Output the (x, y) coordinate of the center of the cell containing the given text.  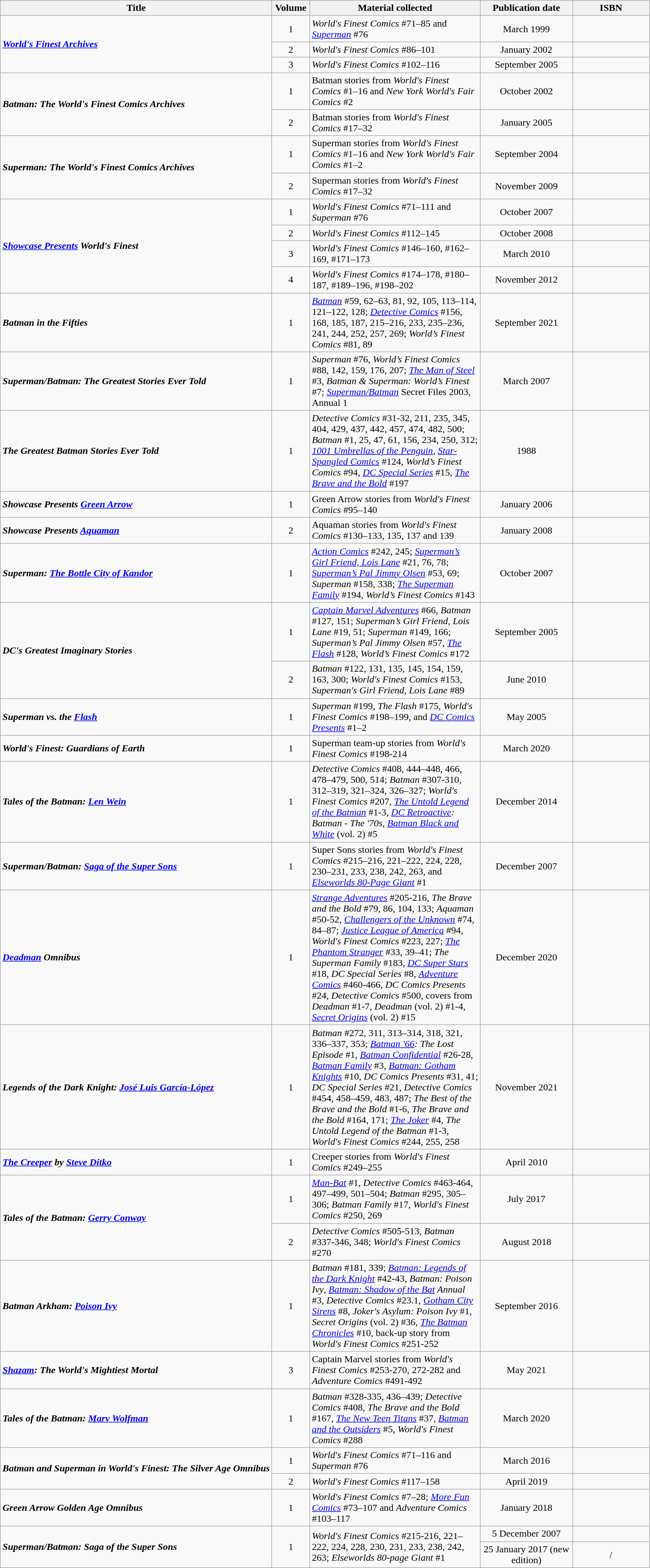
25 January 2017 (new edition) (526, 1554)
January 2006 (526, 504)
/ (611, 1554)
Detective Comics #505-513, Batman #337-346, 348; World's Finest Comics #270 (395, 1242)
September 2004 (526, 154)
World's Finest Comics #71–111 and Superman #76 (395, 212)
January 2018 (526, 1508)
Tales of the Batman: Gerry Conway (136, 1218)
April 2010 (526, 1162)
March 2016 (526, 1461)
October 2002 (526, 91)
Showcase Presents Aquaman (136, 531)
January 2008 (526, 531)
September 2016 (526, 1306)
Superman #199, The Flash #175, World's Finest Comics #198–199, and DC Comics Presents #1–2 (395, 717)
Superman stories from World's Finest Comics #1–16 and New York World's Fair Comics #1–2 (395, 154)
November 2009 (526, 186)
Deadman Omnibus (136, 958)
Superman stories from World's Finest Comics #17–32 (395, 186)
Superman vs. the Flash (136, 717)
World's Finest Comics #112–145 (395, 233)
The Creeper by Steve Ditko (136, 1162)
Captain Marvel stories from World's Finest Comics #253-270, 272-282 and Adventure Comics #491-492 (395, 1370)
Batman and Superman in World's Finest: The Silver Age Omnibus (136, 1468)
Green Arrow stories from World's Finest Comics #95–140 (395, 504)
Aquaman stories from World's Finest Comics #130–133, 135, 137 and 139 (395, 531)
Batman in the Fifties (136, 323)
Superman/Batman: The Greatest Stories Ever Told (136, 381)
December 2014 (526, 802)
World's Finest Comics #117–158 (395, 1481)
July 2017 (526, 1199)
World's Finest Comics #7–28; More Fun Comics #73–107 and Adventure Comics #103–117 (395, 1508)
World's Finest Comics #146–160, #162–169, #171–173 (395, 254)
World's Finest Comics #86–101 (395, 50)
August 2018 (526, 1242)
March 2007 (526, 381)
June 2010 (526, 680)
Shazam: The World's Mightiest Mortal (136, 1370)
World's Finest: Guardians of Earth (136, 748)
Superman: The Bottle City of Kandor (136, 573)
The Greatest Batman Stories Ever Told (136, 451)
World's Finest Comics #215-216, 221–222, 224, 228, 230, 231, 233, 238, 242, 263; Elseworlds 80-page Giant #1 (395, 1547)
December 2007 (526, 866)
Superman: The World's Finest Comics Archives (136, 168)
World's Finest Comics #102–116 (395, 65)
Showcase Presents World's Finest (136, 246)
Superman team-up stories from World's Finest Comics #198-214 (395, 748)
Batman #122, 131, 135, 145, 154, 159, 163, 300; World's Finest Comics #153, Superman's Girl Friend, Lois Lane #89 (395, 680)
January 2002 (526, 50)
Volume (291, 8)
Batman Arkham: Poison Ivy (136, 1306)
Creeper stories from World's Finest Comics #249–255 (395, 1162)
January 2005 (526, 122)
Showcase Presents Green Arrow (136, 504)
December 2020 (526, 958)
Tales of the Batman: Len Wein (136, 802)
5 December 2007 (526, 1534)
World's Finest Comics #174–178, #180–187, #189–196, #198–202 (395, 279)
November 2012 (526, 279)
March 2010 (526, 254)
Title (136, 8)
November 2021 (526, 1087)
1988 (526, 451)
Batman: The World's Finest Comics Archives (136, 104)
DC's Greatest Imaginary Stories (136, 650)
World's Finest Archives (136, 44)
World's Finest Comics #71–85 and Superman #76 (395, 29)
September 2021 (526, 323)
Man-Bat #1, Detective Comics #463-464, 497–499, 501–504; Batman #295, 305–306; Batman Family #17, World's Finest Comics #250, 269 (395, 1199)
Green Arrow Golden Age Omnibus (136, 1508)
October 2008 (526, 233)
Material collected (395, 8)
May 2021 (526, 1370)
March 1999 (526, 29)
4 (291, 279)
May 2005 (526, 717)
Batman stories from World's Finest Comics #17–32 (395, 122)
Legends of the Dark Knight: José Luis García-López (136, 1087)
Super Sons stories from World's Finest Comics #215–216, 221–222, 224, 228, 230–231, 233, 238, 242, 263, and Elseworlds 80-Page Giant #1 (395, 866)
Tales of the Batman: Marv Wolfman (136, 1418)
World's Finest Comics #71–116 and Superman #76 (395, 1461)
Publication date (526, 8)
ISBN (611, 8)
Batman stories from World's Finest Comics #1–16 and New York World's Fair Comics #2 (395, 91)
April 2019 (526, 1481)
